Return [x, y] of the center of cell containing provided text 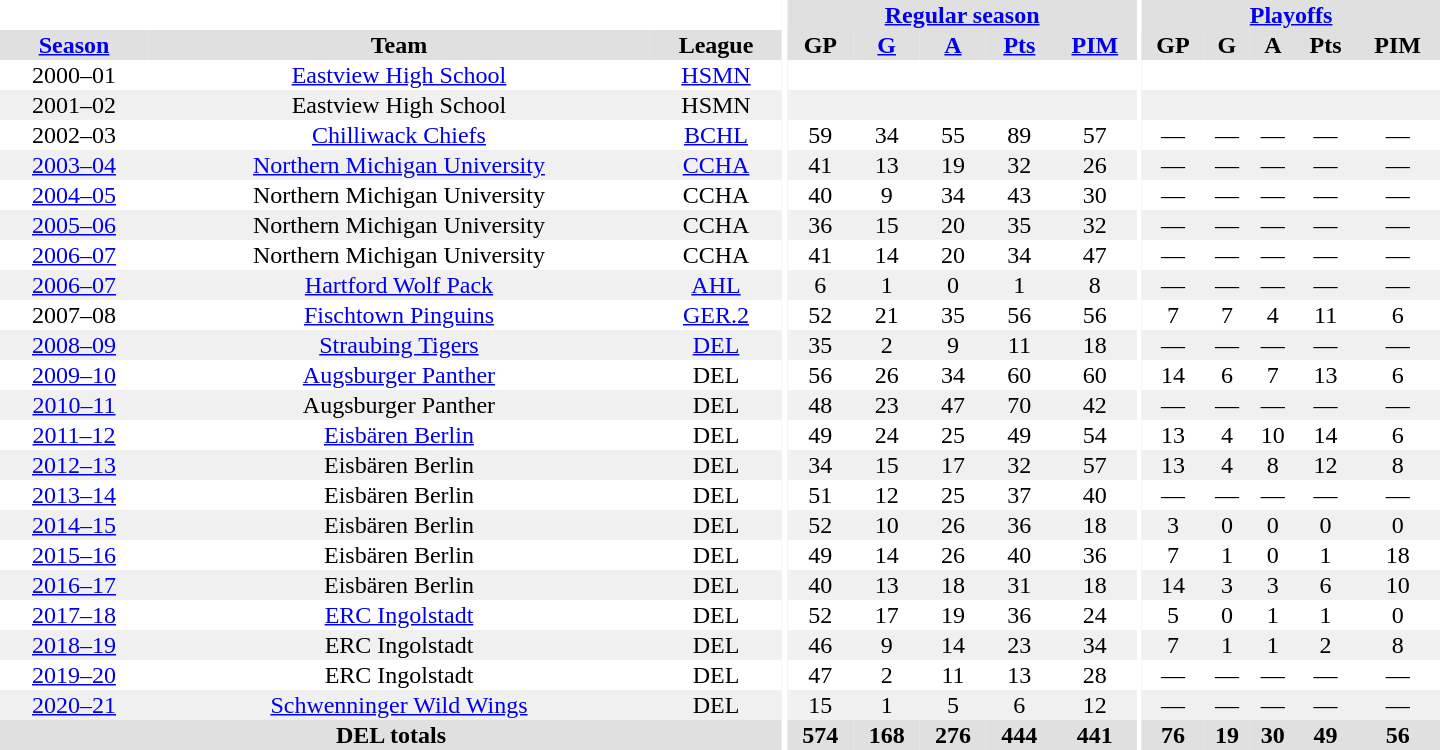
GER.2 [716, 315]
2012–13 [74, 465]
Season [74, 45]
444 [1019, 735]
54 [1095, 435]
2004–05 [74, 195]
48 [820, 405]
2015–16 [74, 555]
2007–08 [74, 315]
70 [1019, 405]
2011–12 [74, 435]
2001–02 [74, 105]
46 [820, 645]
441 [1095, 735]
2020–21 [74, 705]
51 [820, 495]
574 [820, 735]
168 [887, 735]
2002–03 [74, 135]
Team [399, 45]
2005–06 [74, 225]
2016–17 [74, 585]
League [716, 45]
BCHL [716, 135]
76 [1173, 735]
Hartford Wolf Pack [399, 285]
Straubing Tigers [399, 345]
43 [1019, 195]
21 [887, 315]
Regular season [962, 15]
2017–18 [74, 615]
AHL [716, 285]
28 [1095, 675]
2019–20 [74, 675]
DEL totals [391, 735]
Playoffs [1291, 15]
89 [1019, 135]
2014–15 [74, 525]
Chilliwack Chiefs [399, 135]
276 [953, 735]
2010–11 [74, 405]
2008–09 [74, 345]
37 [1019, 495]
2003–04 [74, 165]
2009–10 [74, 375]
42 [1095, 405]
Fischtown Pinguins [399, 315]
31 [1019, 585]
2000–01 [74, 75]
Schwenninger Wild Wings [399, 705]
2018–19 [74, 645]
55 [953, 135]
2013–14 [74, 495]
59 [820, 135]
